Pinpoint the cell where the given text exists, returning its (X, Y) midpoint coordinate. 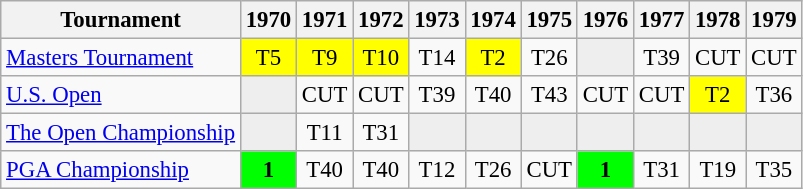
T14 (437, 58)
1975 (549, 20)
1970 (268, 20)
1978 (718, 20)
PGA Championship (121, 170)
T35 (774, 170)
T43 (549, 95)
T36 (774, 95)
1976 (605, 20)
The Open Championship (121, 133)
T19 (718, 170)
Tournament (121, 20)
1977 (661, 20)
U.S. Open (121, 95)
T9 (325, 58)
T11 (325, 133)
T12 (437, 170)
1973 (437, 20)
1972 (381, 20)
1979 (774, 20)
Masters Tournament (121, 58)
1971 (325, 20)
T5 (268, 58)
T10 (381, 58)
1974 (493, 20)
